Scan for the cell matching the given text and deliver its (x, y) coordinate at center. 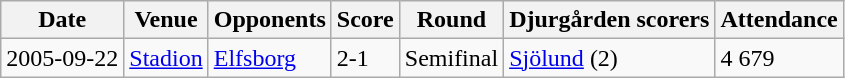
Sjölund (2) (610, 58)
Venue (166, 20)
Opponents (270, 20)
Score (365, 20)
Elfsborg (270, 58)
Semifinal (451, 58)
Attendance (779, 20)
Date (62, 20)
Stadion (166, 58)
Djurgården scorers (610, 20)
Round (451, 20)
2005-09-22 (62, 58)
4 679 (779, 58)
2-1 (365, 58)
